Scan for the cell matching the given text and deliver its [X, Y] coordinate at center. 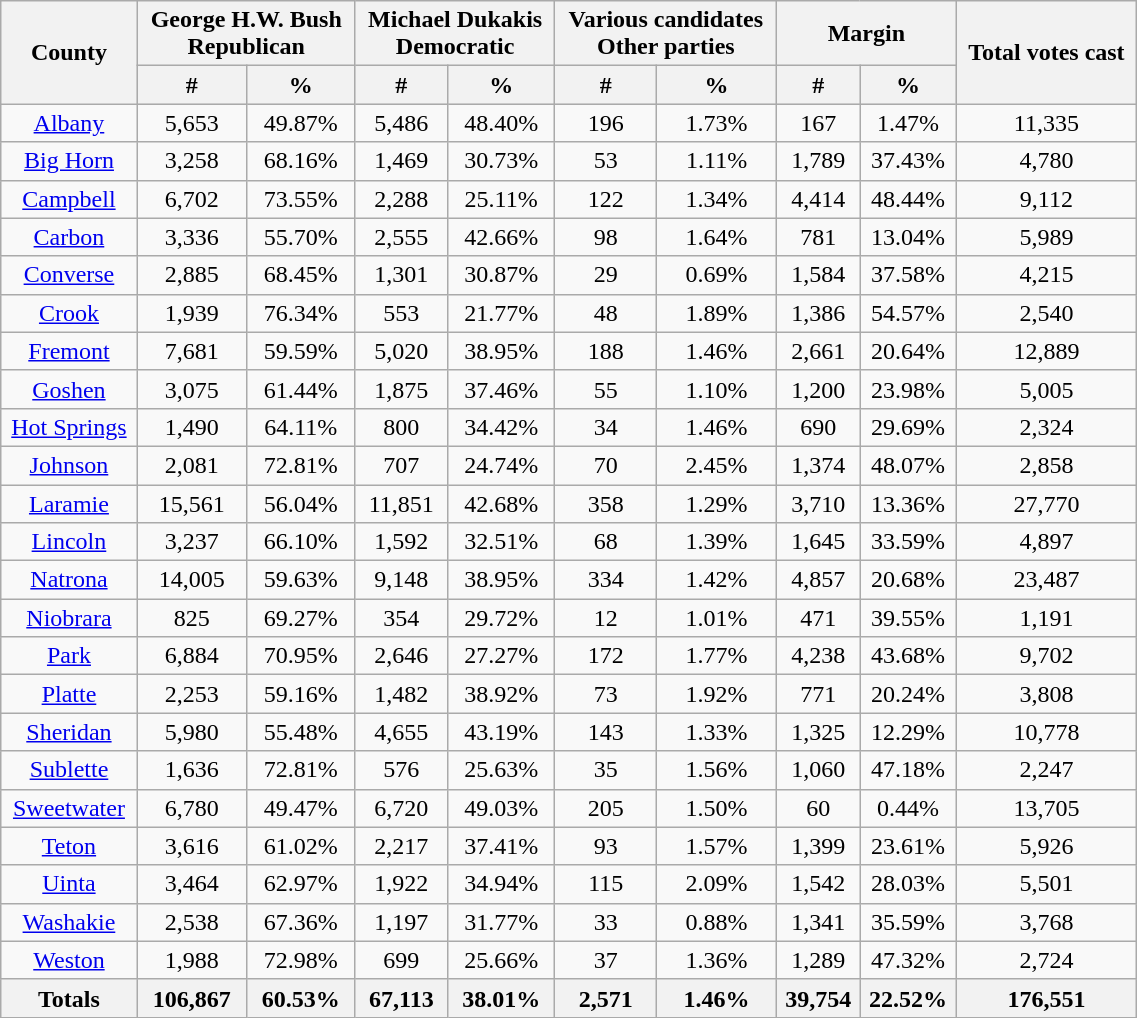
76.34% [300, 313]
1,592 [401, 542]
4,857 [818, 580]
60 [818, 808]
61.02% [300, 846]
60.53% [300, 998]
37.43% [908, 161]
2,288 [401, 199]
61.44% [300, 389]
42.66% [501, 237]
3,464 [192, 884]
48.44% [908, 199]
1.36% [716, 960]
30.73% [501, 161]
12.29% [908, 732]
20.68% [908, 580]
0.88% [716, 922]
66.10% [300, 542]
55.48% [300, 732]
22.52% [908, 998]
1,469 [401, 161]
38.92% [501, 694]
9,112 [1046, 199]
68.45% [300, 275]
115 [606, 884]
5,486 [401, 123]
1,988 [192, 960]
11,335 [1046, 123]
Sublette [69, 770]
143 [606, 732]
Michael DukakisDemocratic [455, 34]
39.55% [908, 618]
1,301 [401, 275]
31.77% [501, 922]
49.03% [501, 808]
1,789 [818, 161]
6,702 [192, 199]
Various candidatesOther parties [666, 34]
33.59% [908, 542]
53 [606, 161]
47.18% [908, 770]
72.98% [300, 960]
354 [401, 618]
Carbon [69, 237]
2,247 [1046, 770]
1.39% [716, 542]
49.47% [300, 808]
11,851 [401, 503]
13.04% [908, 237]
34.42% [501, 427]
Uinta [69, 884]
67,113 [401, 998]
1.10% [716, 389]
35 [606, 770]
1.33% [716, 732]
27,770 [1046, 503]
1,399 [818, 846]
23,487 [1046, 580]
Platte [69, 694]
4,780 [1046, 161]
1.57% [716, 846]
3,808 [1046, 694]
3,258 [192, 161]
59.63% [300, 580]
Total votes cast [1046, 52]
48 [606, 313]
7,681 [192, 351]
6,720 [401, 808]
59.59% [300, 351]
73.55% [300, 199]
1,636 [192, 770]
690 [818, 427]
68.16% [300, 161]
2.45% [716, 465]
1,325 [818, 732]
1.73% [716, 123]
167 [818, 123]
Campbell [69, 199]
Margin [866, 34]
707 [401, 465]
1,645 [818, 542]
122 [606, 199]
205 [606, 808]
6,780 [192, 808]
14,005 [192, 580]
1.34% [716, 199]
2.09% [716, 884]
Natrona [69, 580]
3,768 [1046, 922]
781 [818, 237]
33 [606, 922]
Big Horn [69, 161]
1,060 [818, 770]
55 [606, 389]
5,653 [192, 123]
2,885 [192, 275]
1,386 [818, 313]
1.01% [716, 618]
68 [606, 542]
9,148 [401, 580]
28.03% [908, 884]
12 [606, 618]
3,616 [192, 846]
23.98% [908, 389]
196 [606, 123]
98 [606, 237]
43.19% [501, 732]
699 [401, 960]
1.42% [716, 580]
3,237 [192, 542]
Lincoln [69, 542]
49.87% [300, 123]
30.87% [501, 275]
358 [606, 503]
15,561 [192, 503]
2,538 [192, 922]
5,926 [1046, 846]
1.47% [908, 123]
Hot Springs [69, 427]
5,020 [401, 351]
Goshen [69, 389]
2,858 [1046, 465]
Albany [69, 123]
Sweetwater [69, 808]
73 [606, 694]
1,197 [401, 922]
1,374 [818, 465]
0.44% [908, 808]
34 [606, 427]
334 [606, 580]
9,702 [1046, 656]
27.27% [501, 656]
5,005 [1046, 389]
13.36% [908, 503]
13,705 [1046, 808]
5,989 [1046, 237]
1.89% [716, 313]
69.27% [300, 618]
29 [606, 275]
56.04% [300, 503]
37.41% [501, 846]
3,710 [818, 503]
55.70% [300, 237]
29.72% [501, 618]
35.59% [908, 922]
George H.W. BushRepublican [246, 34]
0.69% [716, 275]
Niobrara [69, 618]
4,238 [818, 656]
2,324 [1046, 427]
2,540 [1046, 313]
1,490 [192, 427]
10,778 [1046, 732]
38.01% [501, 998]
2,661 [818, 351]
Weston [69, 960]
54.57% [908, 313]
59.16% [300, 694]
Sheridan [69, 732]
64.11% [300, 427]
800 [401, 427]
1.29% [716, 503]
1,341 [818, 922]
771 [818, 694]
1,191 [1046, 618]
39,754 [818, 998]
21.77% [501, 313]
Converse [69, 275]
23.61% [908, 846]
4,215 [1046, 275]
20.24% [908, 694]
1.11% [716, 161]
37 [606, 960]
37.58% [908, 275]
32.51% [501, 542]
1,922 [401, 884]
Park [69, 656]
1.50% [716, 808]
Fremont [69, 351]
37.46% [501, 389]
25.11% [501, 199]
62.97% [300, 884]
471 [818, 618]
2,571 [606, 998]
172 [606, 656]
24.74% [501, 465]
47.32% [908, 960]
188 [606, 351]
2,724 [1046, 960]
1.64% [716, 237]
825 [192, 618]
43.68% [908, 656]
4,414 [818, 199]
25.66% [501, 960]
20.64% [908, 351]
1.56% [716, 770]
5,501 [1046, 884]
Johnson [69, 465]
576 [401, 770]
25.63% [501, 770]
4,897 [1046, 542]
2,217 [401, 846]
29.69% [908, 427]
Teton [69, 846]
1,482 [401, 694]
48.40% [501, 123]
3,336 [192, 237]
Crook [69, 313]
6,884 [192, 656]
12,889 [1046, 351]
1,289 [818, 960]
1,584 [818, 275]
1.77% [716, 656]
5,980 [192, 732]
County [69, 52]
1,200 [818, 389]
70.95% [300, 656]
1,939 [192, 313]
106,867 [192, 998]
176,551 [1046, 998]
Laramie [69, 503]
2,253 [192, 694]
3,075 [192, 389]
2,081 [192, 465]
1,542 [818, 884]
48.07% [908, 465]
2,646 [401, 656]
1.92% [716, 694]
2,555 [401, 237]
4,655 [401, 732]
1,875 [401, 389]
34.94% [501, 884]
Totals [69, 998]
93 [606, 846]
Washakie [69, 922]
42.68% [501, 503]
67.36% [300, 922]
553 [401, 313]
70 [606, 465]
